Extract the [x, y] coordinate from the center of the cell holding the provided text.  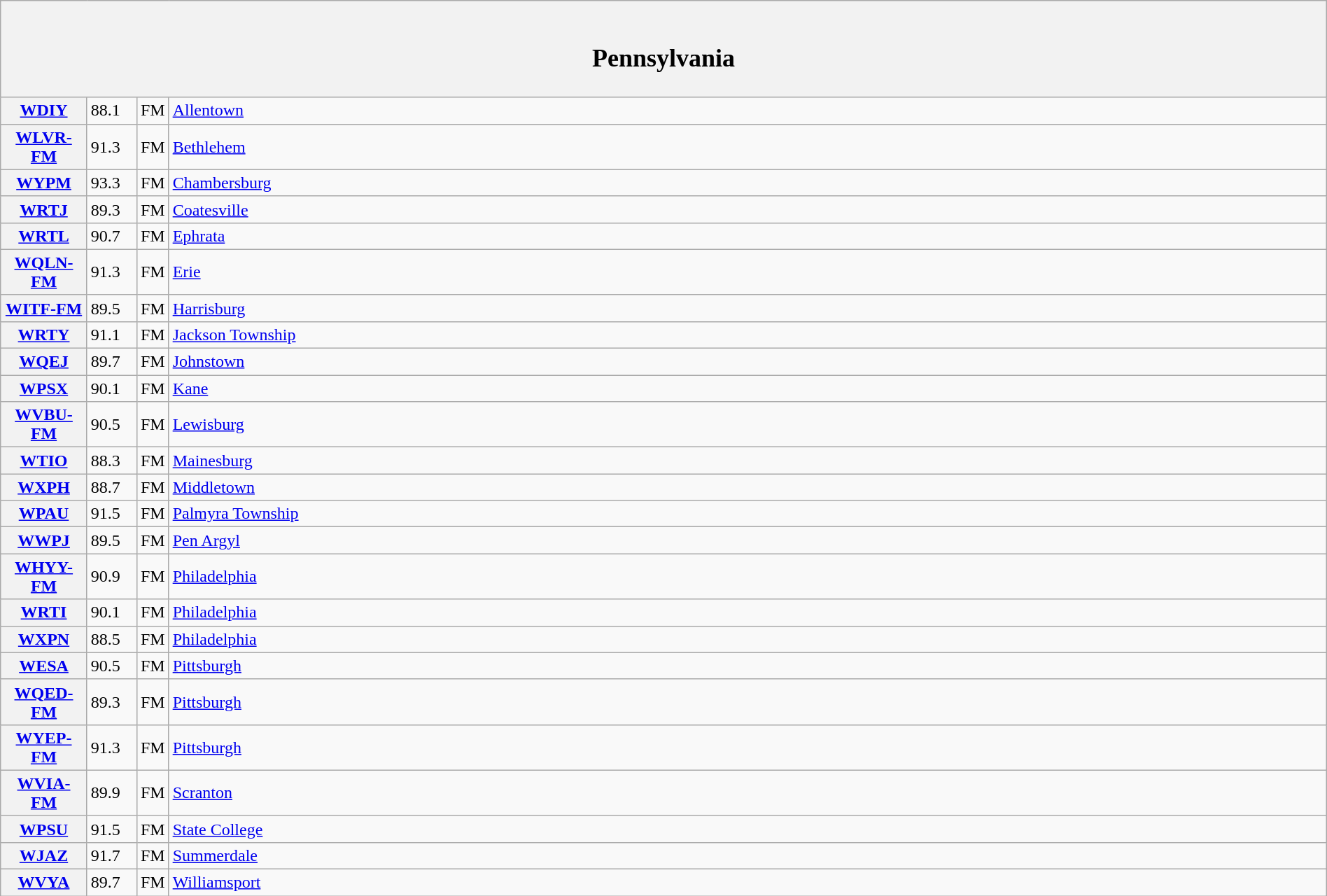
WVYA [44, 883]
Summerdale [747, 855]
WRTY [44, 335]
Palmyra Township [747, 514]
Mainesburg [747, 461]
88.7 [112, 487]
Lewisburg [747, 424]
Allentown [747, 111]
WQED-FM [44, 701]
WRTI [44, 612]
WITF-FM [44, 308]
89.9 [112, 792]
Jackson Township [747, 335]
WWPJ [44, 540]
WVIA-FM [44, 792]
88.1 [112, 111]
Kane [747, 388]
88.3 [112, 461]
WYEP-FM [44, 748]
Coatesville [747, 209]
Pennsylvania [663, 49]
WTIO [44, 461]
Middletown [747, 487]
90.7 [112, 236]
WJAZ [44, 855]
88.5 [112, 639]
Bethlehem [747, 147]
State College [747, 829]
93.3 [112, 183]
WESA [44, 666]
WPSX [44, 388]
WRTL [44, 236]
91.1 [112, 335]
Pen Argyl [747, 540]
Chambersburg [747, 183]
Harrisburg [747, 308]
WQLN-FM [44, 272]
WPAU [44, 514]
WHYY-FM [44, 577]
WYPM [44, 183]
WLVR-FM [44, 147]
Williamsport [747, 883]
90.9 [112, 577]
Ephrata [747, 236]
WQEJ [44, 362]
WXPH [44, 487]
91.7 [112, 855]
WXPN [44, 639]
Johnstown [747, 362]
WVBU-FM [44, 424]
WPSU [44, 829]
WDIY [44, 111]
Scranton [747, 792]
WRTJ [44, 209]
Erie [747, 272]
